For the text-containing cell, return its midpoint in [X, Y] coordinate format. 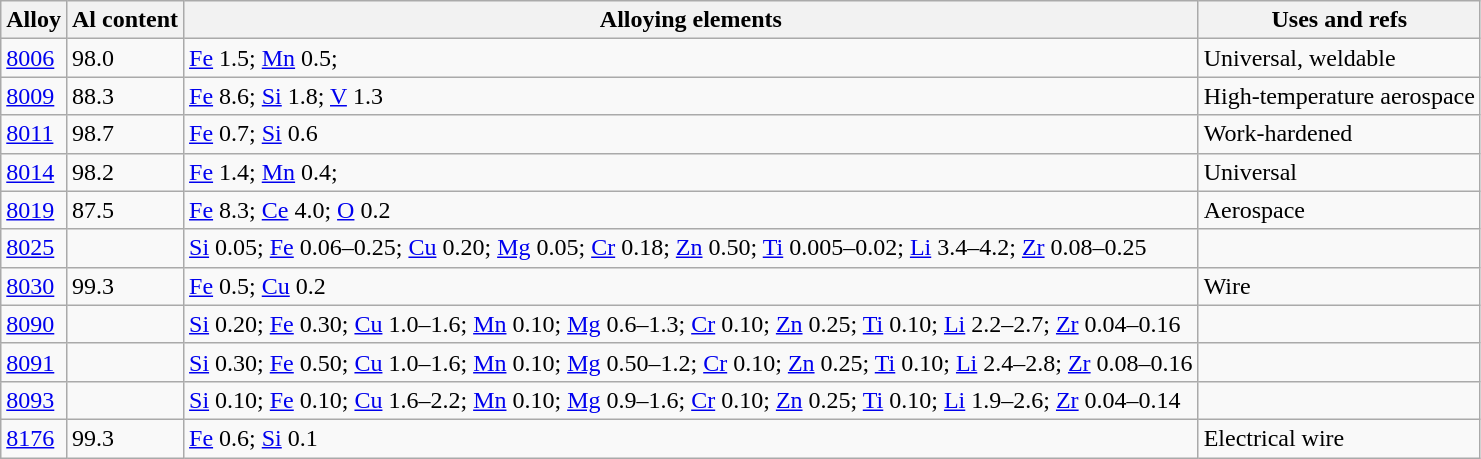
98.7 [124, 134]
Fe 8.6; Si 1.8; V 1.3 [692, 96]
Si 0.10; Fe 0.10; Cu 1.6–2.2; Mn 0.10; Mg 0.9–1.6; Cr 0.10; Zn 0.25; Ti 0.10; Li 1.9–2.6; Zr 0.04–0.14 [692, 400]
8090 [34, 324]
Fe 1.5; Mn 0.5; [692, 58]
8014 [34, 172]
Alloy [34, 20]
Alloying elements [692, 20]
8030 [34, 286]
Wire [1339, 286]
8011 [34, 134]
Si 0.30; Fe 0.50; Cu 1.0–1.6; Mn 0.10; Mg 0.50–1.2; Cr 0.10; Zn 0.25; Ti 0.10; Li 2.4–2.8; Zr 0.08–0.16 [692, 362]
Fe 1.4; Mn 0.4; [692, 172]
Fe 8.3; Ce 4.0; O 0.2 [692, 210]
87.5 [124, 210]
8009 [34, 96]
8006 [34, 58]
High-temperature aerospace [1339, 96]
88.3 [124, 96]
Aerospace [1339, 210]
Universal [1339, 172]
8019 [34, 210]
Si 0.20; Fe 0.30; Cu 1.0–1.6; Mn 0.10; Mg 0.6–1.3; Cr 0.10; Zn 0.25; Ti 0.10; Li 2.2–2.7; Zr 0.04–0.16 [692, 324]
Fe 0.7; Si 0.6 [692, 134]
Universal, weldable [1339, 58]
8025 [34, 248]
Si 0.05; Fe 0.06–0.25; Cu 0.20; Mg 0.05; Cr 0.18; Zn 0.50; Ti 0.005–0.02; Li 3.4–4.2; Zr 0.08–0.25 [692, 248]
Work-hardened [1339, 134]
Al content [124, 20]
8091 [34, 362]
Fe 0.6; Si 0.1 [692, 438]
98.2 [124, 172]
8176 [34, 438]
Electrical wire [1339, 438]
Fe 0.5; Cu 0.2 [692, 286]
8093 [34, 400]
98.0 [124, 58]
Uses and refs [1339, 20]
